Scan for the cell matching the given text and deliver its (X, Y) coordinate at center. 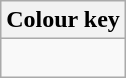
Colour key (64, 20)
